Detect which cell encompasses the target text, then output its [X, Y] center coordinate. 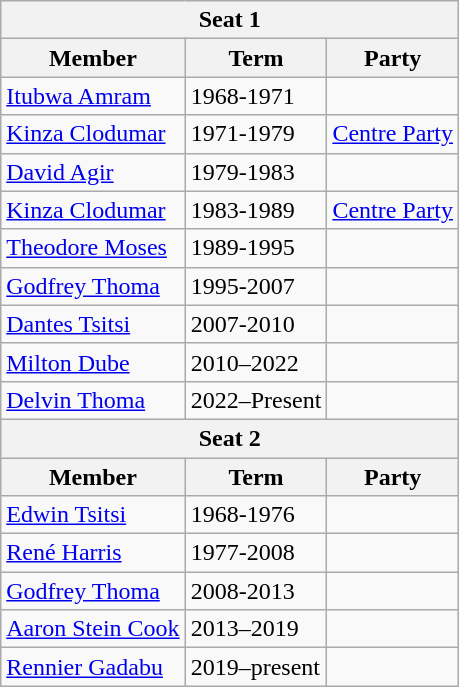
1995-2007 [256, 286]
René Harris [93, 553]
Edwin Tsitsi [93, 515]
Theodore Moses [93, 248]
1989-1995 [256, 248]
2008-2013 [256, 591]
1968-1971 [256, 96]
2010–2022 [256, 362]
1971-1979 [256, 134]
2013–2019 [256, 629]
Rennier Gadabu [93, 667]
David Agir [93, 172]
2022–Present [256, 400]
Seat 1 [230, 20]
Seat 2 [230, 438]
1979-1983 [256, 172]
2019–present [256, 667]
2007-2010 [256, 324]
Delvin Thoma [93, 400]
1977-2008 [256, 553]
Milton Dube [93, 362]
Aaron Stein Cook [93, 629]
Dantes Tsitsi [93, 324]
1968-1976 [256, 515]
1983-1989 [256, 210]
Itubwa Amram [93, 96]
